Identify which cell holds the provided text, then report its (X, Y) central coordinate. 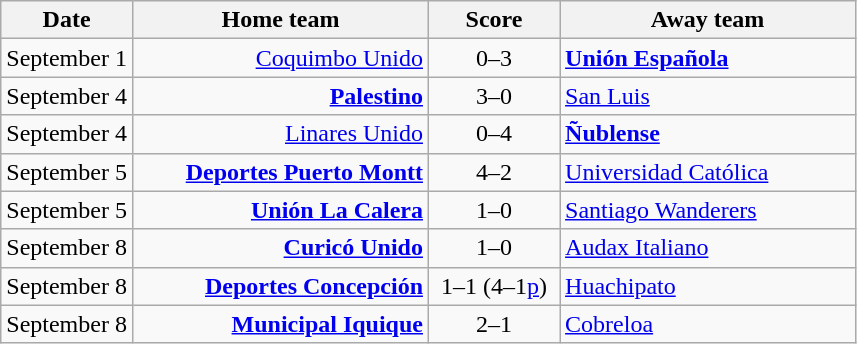
September 1 (67, 58)
Away team (708, 20)
0–3 (494, 58)
Date (67, 20)
Palestino (280, 96)
Curicó Unido (280, 248)
Santiago Wanderers (708, 210)
Municipal Iquique (280, 324)
Ñublense (708, 134)
Home team (280, 20)
Deportes Concepción (280, 286)
4–2 (494, 172)
Deportes Puerto Montt (280, 172)
Unión La Calera (280, 210)
Universidad Católica (708, 172)
0–4 (494, 134)
Cobreloa (708, 324)
San Luis (708, 96)
Huachipato (708, 286)
Coquimbo Unido (280, 58)
1–1 (4–1p) (494, 286)
Audax Italiano (708, 248)
Score (494, 20)
2–1 (494, 324)
Unión Española (708, 58)
3–0 (494, 96)
Linares Unido (280, 134)
